Find where the given text appears and provide that cell's center as [X, Y] coordinate. 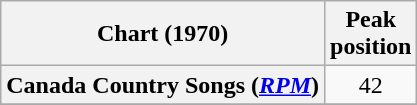
Peak position [371, 34]
Canada Country Songs (RPM) [163, 85]
Chart (1970) [163, 34]
42 [371, 85]
